Find where the given text appears and provide that cell's center as (x, y) coordinate. 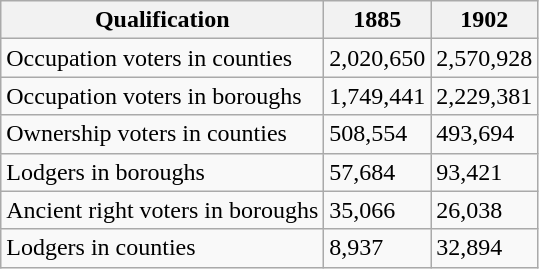
493,694 (484, 134)
35,066 (378, 210)
32,894 (484, 248)
Ownership voters in counties (162, 134)
Ancient right voters in boroughs (162, 210)
2,570,928 (484, 58)
93,421 (484, 172)
Lodgers in boroughs (162, 172)
26,038 (484, 210)
Lodgers in counties (162, 248)
8,937 (378, 248)
1885 (378, 20)
2,229,381 (484, 96)
1,749,441 (378, 96)
2,020,650 (378, 58)
508,554 (378, 134)
Occupation voters in counties (162, 58)
57,684 (378, 172)
1902 (484, 20)
Qualification (162, 20)
Occupation voters in boroughs (162, 96)
